From the cell containing the given text, extract its center point as (x, y) coordinate. 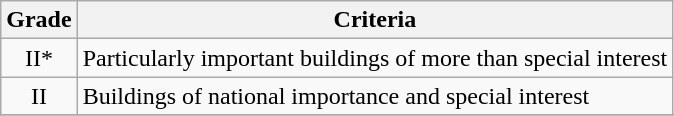
Criteria (375, 20)
Particularly important buildings of more than special interest (375, 58)
II* (39, 58)
II (39, 96)
Grade (39, 20)
Buildings of national importance and special interest (375, 96)
